Search for the cell housing the specified text and yield its (X, Y) center coordinate. 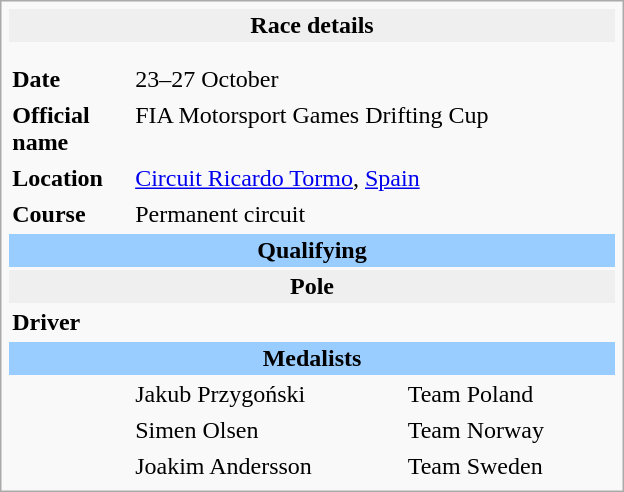
Permanent circuit (374, 214)
Pole (312, 286)
Medalists (312, 358)
Joakim Andersson (267, 466)
Team Poland (510, 394)
Official name (69, 129)
Course (69, 214)
Qualifying (312, 250)
Race details (312, 26)
FIA Motorsport Games Drifting Cup (374, 129)
Team Sweden (510, 466)
Location (69, 178)
Jakub Przygoński (267, 394)
Circuit Ricardo Tormo, Spain (374, 178)
Date (69, 80)
Simen Olsen (267, 430)
Driver (69, 322)
Team Norway (510, 430)
23–27 October (267, 80)
